Search for the cell housing the specified text and yield its (X, Y) center coordinate. 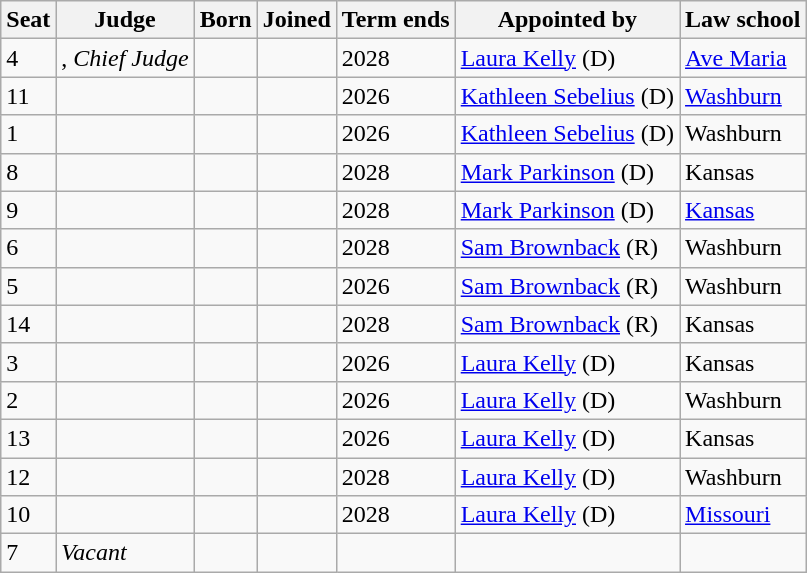
13 (28, 438)
7 (28, 553)
Term ends (396, 20)
8 (28, 172)
14 (28, 324)
Vacant (125, 553)
3 (28, 362)
Seat (28, 20)
1 (28, 134)
9 (28, 210)
Appointed by (567, 20)
10 (28, 515)
Missouri (743, 515)
2 (28, 400)
4 (28, 58)
Judge (125, 20)
11 (28, 96)
6 (28, 248)
Born (226, 20)
, Chief Judge (125, 58)
12 (28, 477)
5 (28, 286)
Ave Maria (743, 58)
Joined (296, 20)
Law school (743, 20)
